From the cell containing the given text, extract its center point as (X, Y) coordinate. 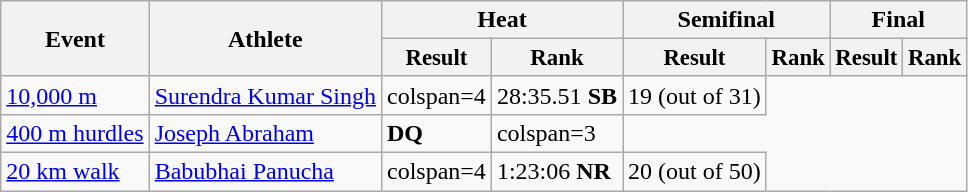
400 m hurdles (75, 133)
colspan=3 (556, 133)
Heat (502, 20)
Event (75, 39)
28:35.51 SB (556, 95)
Joseph Abraham (265, 133)
Semifinal (727, 20)
Surendra Kumar Singh (265, 95)
Athlete (265, 39)
19 (out of 31) (695, 95)
20 (out of 50) (695, 172)
20 km walk (75, 172)
Final (898, 20)
DQ (436, 133)
10,000 m (75, 95)
1:23:06 NR (556, 172)
Babubhai Panucha (265, 172)
